Provide the (x, y) coordinate of the cell's center where the given text is located.  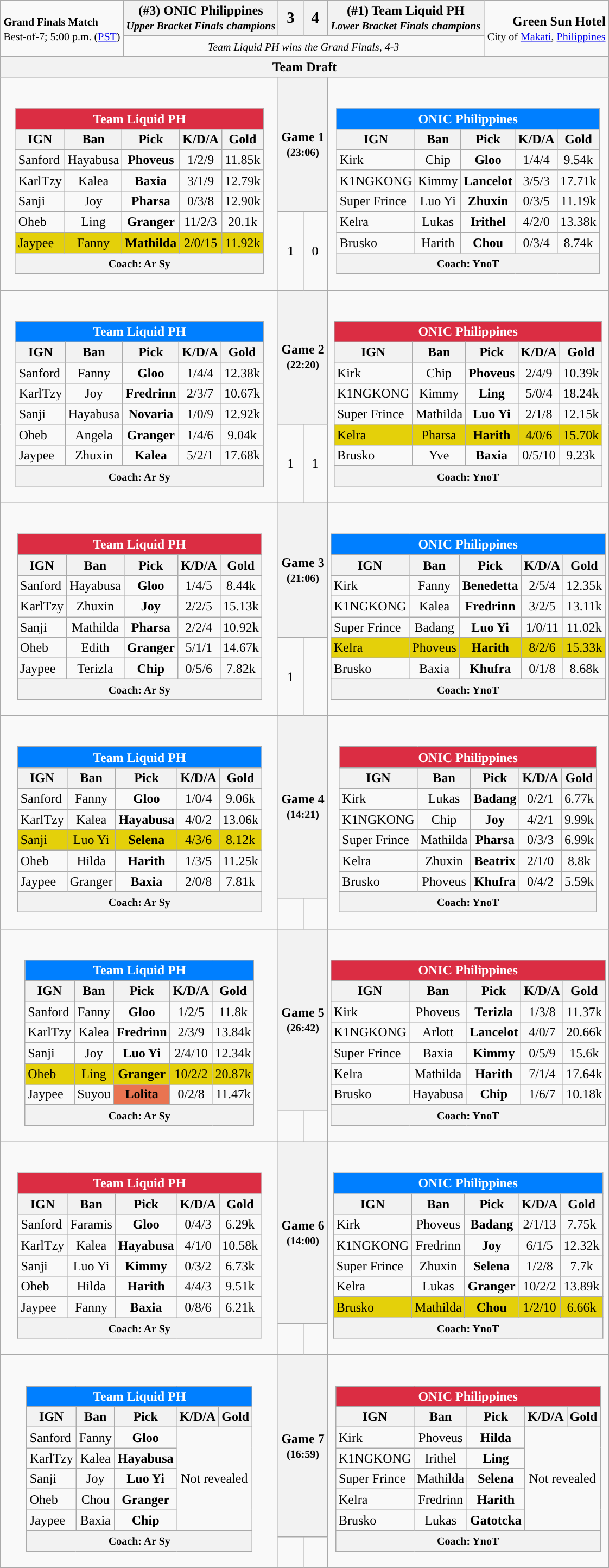
4/3/6 (199, 840)
11/2/3 (201, 222)
Novaria (151, 414)
9.54k (579, 160)
2/1/13 (540, 1225)
12.38k (242, 373)
12.35k (584, 585)
(#1) Team Liquid PHLower Bracket Finals champions (405, 18)
1/6/7 (542, 1094)
13.06k (240, 820)
2/4/9 (539, 373)
10.92k (241, 627)
11.25k (240, 861)
7.82k (241, 669)
3 (291, 18)
Grand Finals MatchBest-of-7; 5:00 p.m. (PST) (62, 28)
1/3/8 (542, 1012)
2/2/5 (199, 607)
15.6k (584, 1053)
20.87k (233, 1074)
6.66k (582, 1307)
15.70k (581, 435)
Game 7(16:59) (303, 1446)
4/1/0 (198, 1245)
6.99k (579, 840)
0/3/5 (536, 201)
Gatotcka (496, 1520)
1/4/5 (199, 585)
9.23k (581, 456)
Edith (96, 648)
Arlott (438, 1032)
1/0/9 (200, 414)
20.1k (242, 222)
(#3) ONIC PhilippinesUpper Bracket Finals champions (201, 18)
2/1/0 (541, 861)
1/4/6 (200, 435)
4/0/7 (542, 1032)
Suyou (94, 1094)
8.74k (579, 243)
6/1/5 (540, 1245)
12.15k (581, 414)
Game 2(22:20) (303, 357)
8.8k (579, 861)
Lolita (142, 1094)
Game 4(14:21) (303, 807)
6.73k (240, 1266)
0/2/1 (541, 799)
0/5/10 (539, 456)
0 (315, 251)
9.99k (579, 820)
Angela (94, 435)
7.7k (582, 1266)
12.34k (233, 1053)
1/0/11 (542, 627)
5/1/1 (199, 648)
6.29k (240, 1225)
10.67k (242, 393)
4/2/0 (536, 222)
11.19k (579, 201)
0/8/6 (198, 1307)
8.68k (584, 669)
7.81k (240, 881)
2/3/9 (191, 1032)
11.02k (584, 627)
9.51k (240, 1287)
5.59k (579, 881)
11.85k (242, 160)
8/2/6 (542, 648)
1/2/5 (191, 1012)
6.21k (240, 1307)
13.84k (233, 1032)
Green Sun HotelCity of Makati, Philippines (546, 28)
0/5/9 (542, 1053)
13.38k (579, 222)
9.04k (242, 435)
17.68k (242, 456)
6.77k (579, 799)
13.89k (582, 1287)
9.06k (240, 799)
2/1/8 (539, 414)
11.92k (242, 243)
2/5/4 (542, 585)
13.11k (584, 607)
10.58k (240, 1245)
20.66k (584, 1032)
4/4/3 (198, 1287)
0/3/3 (541, 840)
0/2/8 (191, 1094)
1/3/5 (199, 861)
0/3/8 (201, 201)
1/0/4 (199, 799)
7.75k (582, 1225)
11.47k (233, 1094)
0/3/4 (536, 243)
0/5/6 (199, 669)
Team Liquid PH wins the Grand Finals, 4-3 (303, 46)
12.32k (582, 1245)
15.33k (584, 648)
4/0/2 (199, 820)
Faramis (91, 1225)
Beatrix (495, 861)
17.71k (579, 180)
4 (315, 18)
Game 3(21:06) (303, 570)
Game 6(14:00) (303, 1233)
1/2/8 (540, 1266)
8.12k (240, 840)
7/1/4 (542, 1074)
0/1/8 (542, 669)
12.92k (242, 414)
11.8k (233, 1012)
14.67k (241, 648)
0/4/2 (541, 881)
Game 5(26:42) (303, 1020)
2/0/15 (201, 243)
17.64k (584, 1074)
Yve (439, 456)
0/3/2 (198, 1266)
4/2/1 (541, 820)
2/0/8 (199, 881)
3/1/9 (201, 180)
4/0/6 (539, 435)
15.13k (241, 607)
0/4/3 (198, 1225)
2/3/7 (200, 393)
Game 1(23:06) (303, 144)
11.37k (584, 1012)
10.18k (584, 1094)
8.44k (241, 585)
3/5/3 (536, 180)
1/2/9 (201, 160)
Benedetta (490, 585)
5/0/4 (539, 393)
Team Draft (304, 67)
5/2/1 (200, 456)
12.90k (242, 201)
3/2/5 (542, 607)
10.39k (581, 373)
2/2/4 (199, 627)
18.24k (581, 393)
12.79k (242, 180)
1/2/10 (540, 1307)
2/4/10 (191, 1053)
